Return (X, Y) of the center of cell containing provided text 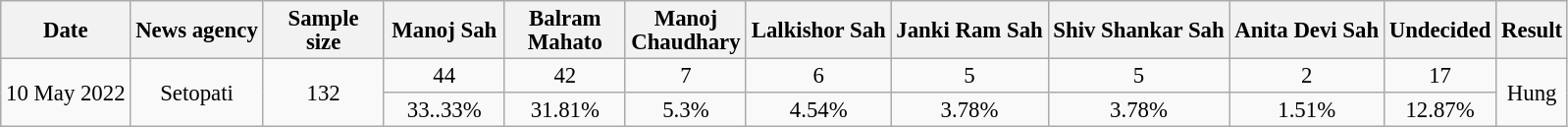
1.51% (1307, 110)
33..33% (444, 110)
Janki Ram Sah (969, 30)
Manoj Chaudhary (685, 30)
Manoj Sah (444, 30)
4.54% (818, 110)
44 (444, 77)
Lalkishor Sah (818, 30)
Anita Devi Sah (1307, 30)
17 (1439, 77)
6 (818, 77)
Setopati (196, 93)
5.3% (685, 110)
7 (685, 77)
Date (66, 30)
132 (324, 93)
Undecided (1439, 30)
Sample size (324, 30)
10 May 2022 (66, 93)
Result (1533, 30)
42 (565, 77)
12.87% (1439, 110)
Shiv Shankar Sah (1138, 30)
Hung (1533, 93)
2 (1307, 77)
Balram Mahato (565, 30)
News agency (196, 30)
31.81% (565, 110)
